Return [X, Y] of the center of cell containing provided text 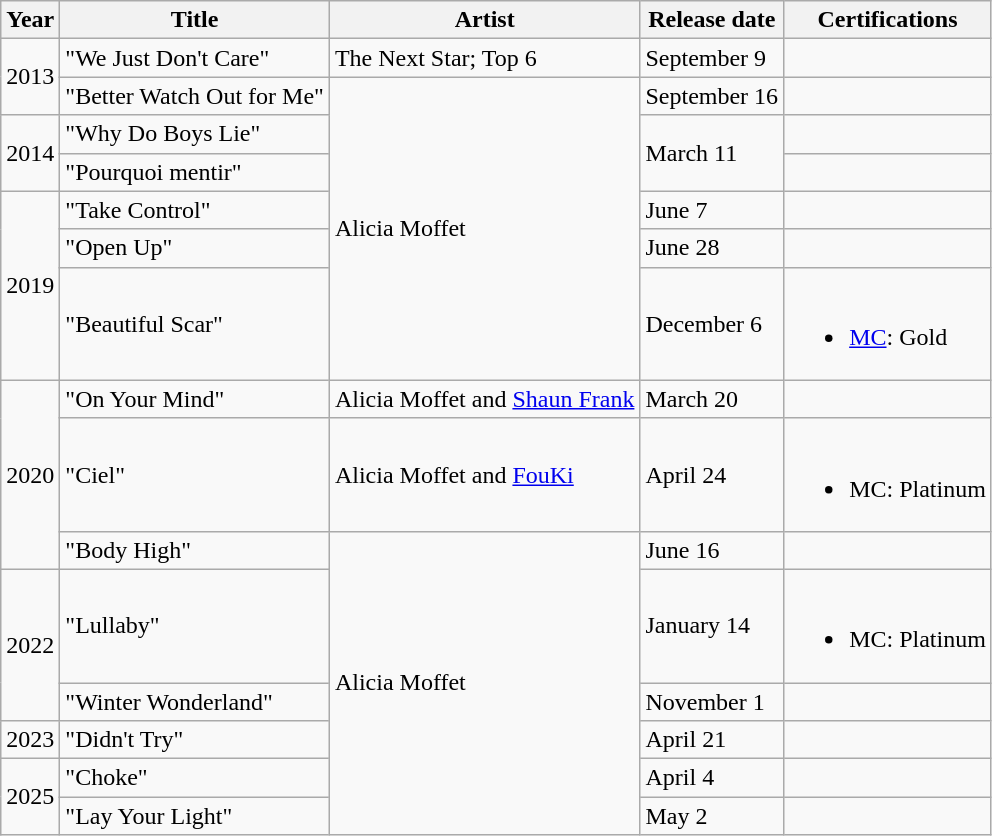
September 16 [712, 96]
2025 [30, 797]
Alicia Moffet and Shaun Frank [484, 399]
"Open Up" [195, 248]
2013 [30, 77]
The Next Star; Top 6 [484, 58]
April 4 [712, 778]
"Beautiful Scar" [195, 324]
"Take Control" [195, 210]
Title [195, 20]
December 6 [712, 324]
Year [30, 20]
"Winter Wonderland" [195, 701]
November 1 [712, 701]
Release date [712, 20]
April 21 [712, 740]
"We Just Don't Care" [195, 58]
"Didn't Try" [195, 740]
"Pourquoi mentir" [195, 172]
April 24 [712, 474]
2022 [30, 644]
"Body High" [195, 550]
2023 [30, 740]
January 14 [712, 626]
2020 [30, 474]
"Better Watch Out for Me" [195, 96]
"Lay Your Light" [195, 816]
MC: Gold [888, 324]
June 28 [712, 248]
September 9 [712, 58]
Artist [484, 20]
June 16 [712, 550]
March 11 [712, 153]
Certifications [888, 20]
May 2 [712, 816]
"Choke" [195, 778]
2014 [30, 153]
"Why Do Boys Lie" [195, 134]
March 20 [712, 399]
"Ciel" [195, 474]
"On Your Mind" [195, 399]
2019 [30, 286]
"Lullaby" [195, 626]
June 7 [712, 210]
Alicia Moffet and FouKi [484, 474]
